Locate the cell with the specified text and output its [x, y] center coordinate. 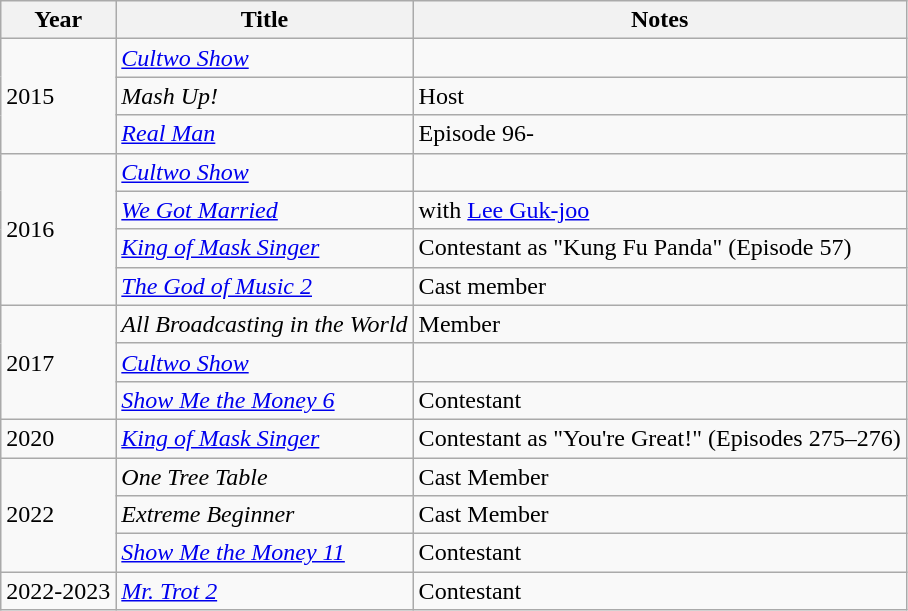
All Broadcasting in the World [264, 324]
Real Man [264, 134]
Member [660, 324]
We Got Married [264, 210]
2022-2023 [58, 591]
Cast member [660, 286]
Mr. Trot 2 [264, 591]
with Lee Guk-joo [660, 210]
2022 [58, 515]
2015 [58, 96]
Show Me the Money 11 [264, 553]
2016 [58, 229]
Host [660, 96]
Contestant as "You're Great!" (Episodes 275–276) [660, 438]
Year [58, 20]
Episode 96- [660, 134]
Show Me the Money 6 [264, 400]
Extreme Beginner [264, 515]
The God of Music 2 [264, 286]
Title [264, 20]
One Tree Table [264, 477]
2017 [58, 362]
2020 [58, 438]
Notes [660, 20]
Mash Up! [264, 96]
Contestant as "Kung Fu Panda" (Episode 57) [660, 248]
